Identify which cell holds the provided text, then report its [x, y] central coordinate. 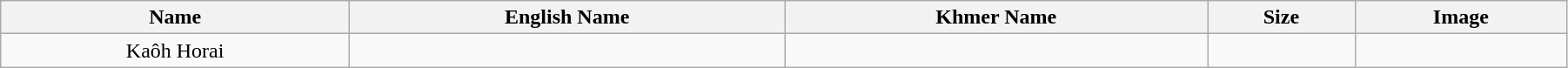
Image [1460, 17]
Khmer Name [996, 17]
Kaôh Horai [176, 51]
Name [176, 17]
Size [1282, 17]
English Name [567, 17]
